Provide the [x, y] coordinate of the cell's center where the given text is located.  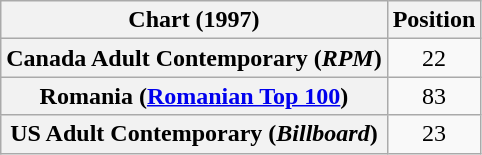
23 [434, 134]
Romania (Romanian Top 100) [194, 96]
Chart (1997) [194, 20]
US Adult Contemporary (Billboard) [194, 134]
Position [434, 20]
83 [434, 96]
22 [434, 58]
Canada Adult Contemporary (RPM) [194, 58]
